Search for the cell housing the specified text and yield its (x, y) center coordinate. 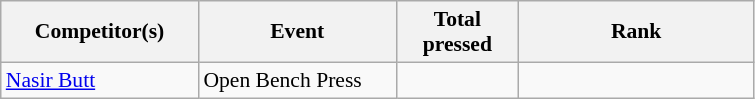
Nasir Butt (100, 80)
Competitor(s) (100, 32)
Event (297, 32)
Total pressed (458, 32)
Open Bench Press (297, 80)
Rank (636, 32)
